Locate the cell with the specified text and output its (x, y) center coordinate. 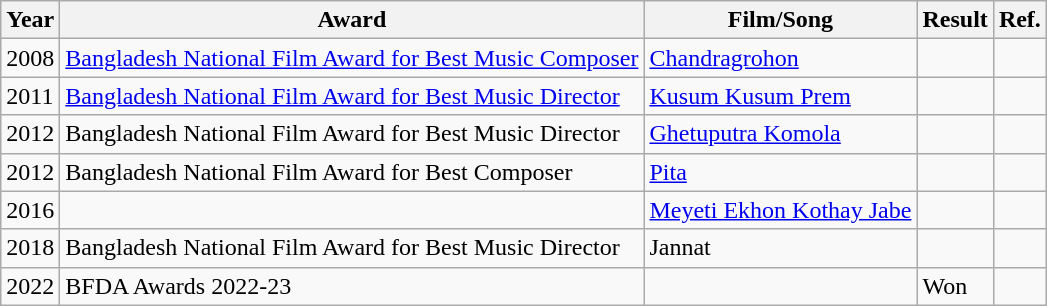
Meyeti Ekhon Kothay Jabe (780, 210)
2016 (30, 210)
Ref. (1020, 20)
Kusum Kusum Prem (780, 96)
Chandragrohon (780, 58)
Ghetuputra Komola (780, 134)
2022 (30, 286)
Won (955, 286)
Award (352, 20)
Bangladesh National Film Award for Best Composer (352, 172)
2011 (30, 96)
Pita (780, 172)
Jannat (780, 248)
Bangladesh National Film Award for Best Music Composer (352, 58)
2018 (30, 248)
Result (955, 20)
Year (30, 20)
2008 (30, 58)
Film/Song (780, 20)
BFDA Awards 2022-23 (352, 286)
